Detect which cell encompasses the target text, then output its [X, Y] center coordinate. 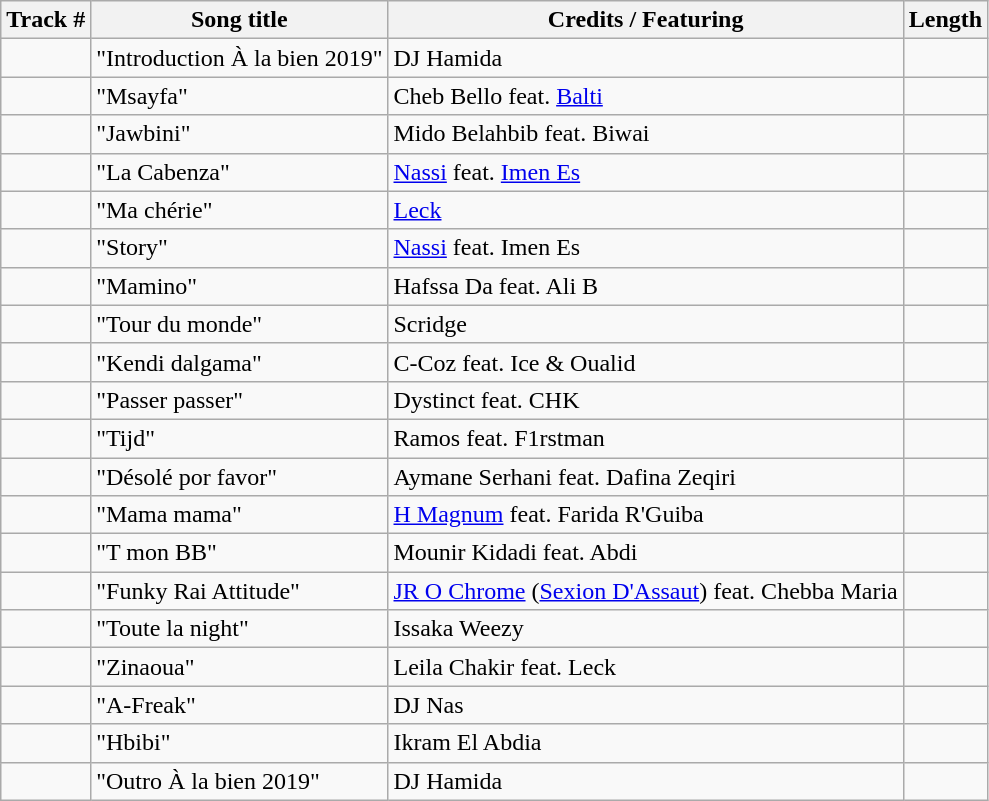
Leck [646, 210]
"Tour du monde" [240, 324]
Song title [240, 20]
"Tijd" [240, 438]
"Hbibi" [240, 743]
"Jawbini" [240, 134]
"Zinaoua" [240, 667]
JR O Chrome (Sexion D'Assaut) feat. Chebba Maria [646, 591]
Ikram El Abdia [646, 743]
H Magnum feat. Farida R'Guiba [646, 515]
Cheb Bello feat. Balti [646, 96]
Credits / Featuring [646, 20]
"Ma chérie" [240, 210]
Hafssa Da feat. Ali B [646, 286]
Mido Belahbib feat. Biwai [646, 134]
"Introduction À la bien 2019" [240, 58]
DJ Nas [646, 705]
"La Cabenza" [240, 172]
"Story" [240, 248]
Track # [46, 20]
Mounir Kidadi feat. Abdi [646, 553]
"A-Freak" [240, 705]
Aymane Serhani feat. Dafina Zeqiri [646, 477]
Leila Chakir feat. Leck [646, 667]
"Outro À la bien 2019" [240, 781]
"T mon BB" [240, 553]
"Msayfa" [240, 96]
Ramos feat. F1rstman [646, 438]
"Mama mama" [240, 515]
"Passer passer" [240, 400]
"Mamino" [240, 286]
"Toute la night" [240, 629]
"Kendi dalgama" [240, 362]
Length [945, 20]
Issaka Weezy [646, 629]
"Funky Rai Attitude" [240, 591]
C-Coz feat. Ice & Oualid [646, 362]
Scridge [646, 324]
Dystinct feat. CHK [646, 400]
"Désolé por favor" [240, 477]
